Scan for the cell matching the given text and deliver its [x, y] coordinate at center. 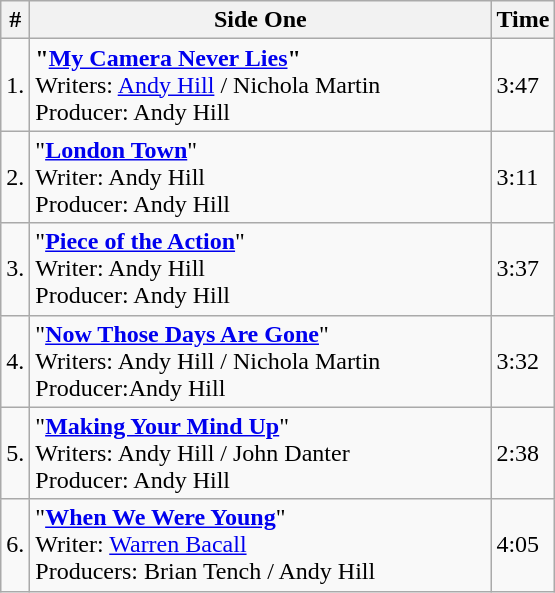
3:11 [523, 177]
"Piece of the Action" Writer: Andy Hill Producer: Andy Hill [260, 269]
3:37 [523, 269]
Side One [260, 20]
4:05 [523, 545]
6. [16, 545]
5. [16, 453]
"Making Your Mind Up" Writers: Andy Hill / John Danter Producer: Andy Hill [260, 453]
2. [16, 177]
1. [16, 85]
3:47 [523, 85]
3. [16, 269]
"When We Were Young"Writer: Warren Bacall Producers: Brian Tench / Andy Hill [260, 545]
4. [16, 361]
"My Camera Never Lies" Writers: Andy Hill / Nichola Martin Producer: Andy Hill [260, 85]
"London Town" Writer: Andy Hill Producer: Andy Hill [260, 177]
# [16, 20]
3:32 [523, 361]
2:38 [523, 453]
Time [523, 20]
"Now Those Days Are Gone" Writers: Andy Hill / Nichola Martin Producer:Andy Hill [260, 361]
